Find where the given text appears and provide that cell's center as [X, Y] coordinate. 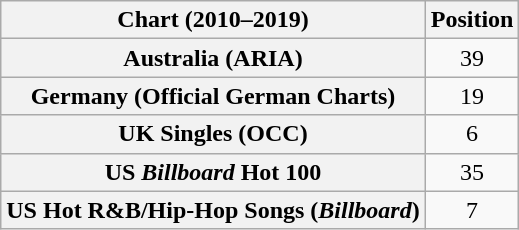
US Billboard Hot 100 [213, 172]
39 [472, 58]
7 [472, 210]
19 [472, 96]
35 [472, 172]
6 [472, 134]
Germany (Official German Charts) [213, 96]
Australia (ARIA) [213, 58]
Chart (2010–2019) [213, 20]
US Hot R&B/Hip-Hop Songs (Billboard) [213, 210]
UK Singles (OCC) [213, 134]
Position [472, 20]
